Extract the (X, Y) coordinate from the center of the cell holding the provided text.  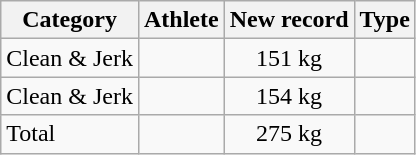
Athlete (181, 20)
154 kg (289, 96)
Category (70, 20)
New record (289, 20)
275 kg (289, 134)
Total (70, 134)
151 kg (289, 58)
Type (384, 20)
